Scan for the cell matching the given text and deliver its [x, y] coordinate at center. 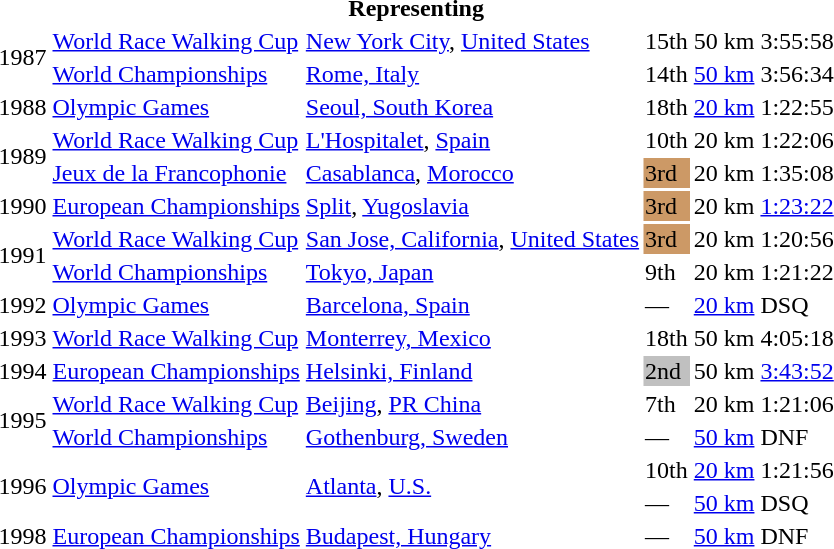
New York City, United States [472, 41]
2nd [667, 371]
Barcelona, Spain [472, 305]
7th [667, 404]
Monterrey, Mexico [472, 338]
Rome, Italy [472, 74]
Gothenburg, Sweden [472, 437]
San Jose, California, United States [472, 239]
Casablanca, Morocco [472, 173]
Seoul, South Korea [472, 107]
L'Hospitalet, Spain [472, 140]
Helsinki, Finland [472, 371]
Beijing, PR China [472, 404]
15th [667, 41]
9th [667, 272]
14th [667, 74]
Tokyo, Japan [472, 272]
Split, Yugoslavia [472, 206]
Atlanta, U.S. [472, 486]
Jeux de la Francophonie [176, 173]
